Return (x, y) of the center of cell containing provided text 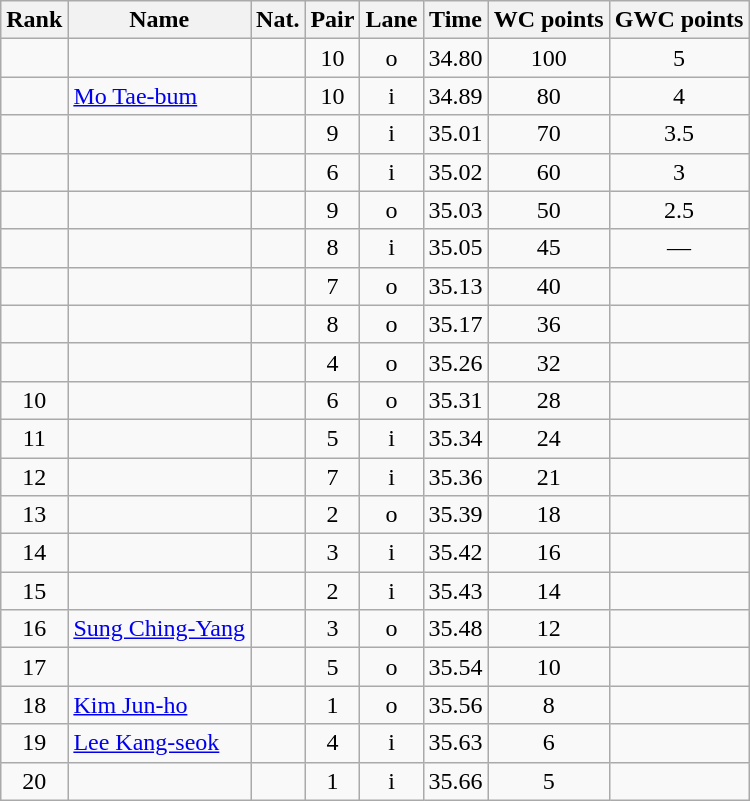
35.42 (456, 553)
Kim Jun-ho (160, 705)
35.66 (456, 781)
21 (548, 477)
11 (34, 438)
34.80 (456, 58)
35.54 (456, 667)
GWC points (679, 20)
35.36 (456, 477)
35.48 (456, 629)
Sung Ching-Yang (160, 629)
3.5 (679, 134)
35.05 (456, 248)
34.89 (456, 96)
17 (34, 667)
50 (548, 210)
Nat. (278, 20)
13 (34, 515)
Time (456, 20)
35.31 (456, 400)
35.13 (456, 286)
35.56 (456, 705)
2.5 (679, 210)
Pair (332, 20)
35.63 (456, 743)
35.01 (456, 134)
35.39 (456, 515)
19 (34, 743)
80 (548, 96)
35.02 (456, 172)
32 (548, 362)
35.26 (456, 362)
15 (34, 591)
Lee Kang-seok (160, 743)
36 (548, 324)
35.03 (456, 210)
Lane (392, 20)
60 (548, 172)
WC points (548, 20)
35.34 (456, 438)
24 (548, 438)
Mo Tae-bum (160, 96)
Name (160, 20)
35.43 (456, 591)
45 (548, 248)
— (679, 248)
40 (548, 286)
Rank (34, 20)
20 (34, 781)
70 (548, 134)
100 (548, 58)
35.17 (456, 324)
28 (548, 400)
